Output the (x, y) coordinate of the center of the cell containing the given text.  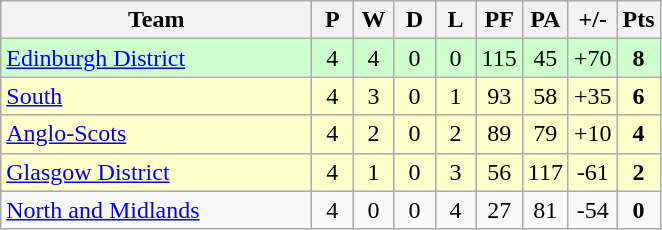
6 (638, 96)
117 (545, 172)
89 (499, 134)
-61 (592, 172)
Glasgow District (156, 172)
North and Midlands (156, 210)
L (456, 20)
+/- (592, 20)
8 (638, 58)
+35 (592, 96)
79 (545, 134)
South (156, 96)
115 (499, 58)
81 (545, 210)
W (374, 20)
56 (499, 172)
Edinburgh District (156, 58)
+70 (592, 58)
27 (499, 210)
93 (499, 96)
+10 (592, 134)
P (332, 20)
58 (545, 96)
45 (545, 58)
-54 (592, 210)
D (414, 20)
Team (156, 20)
Pts (638, 20)
PF (499, 20)
Anglo-Scots (156, 134)
PA (545, 20)
